Search for the cell housing the specified text and yield its (X, Y) center coordinate. 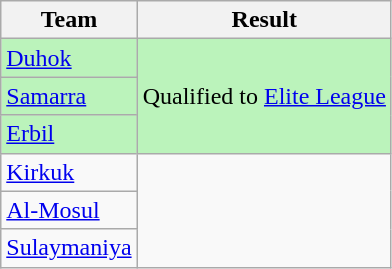
Erbil (69, 134)
Al-Mosul (69, 210)
Kirkuk (69, 172)
Team (69, 20)
Duhok (69, 58)
Sulaymaniya (69, 248)
Samarra (69, 96)
Result (264, 20)
Qualified to Elite League (264, 96)
